Capture the cell that displays the provided text and extract its [X, Y] central coordinate. 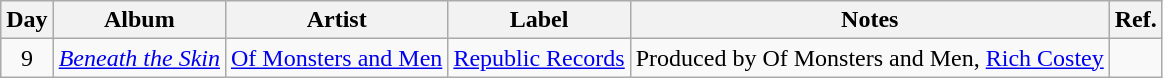
9 [27, 58]
Label [539, 20]
Day [27, 20]
Album [139, 20]
Produced by Of Monsters and Men, Rich Costey [870, 58]
Beneath the Skin [139, 58]
Ref. [1136, 20]
Republic Records [539, 58]
Of Monsters and Men [336, 58]
Artist [336, 20]
Notes [870, 20]
